For the text-containing cell, return its midpoint in [x, y] coordinate format. 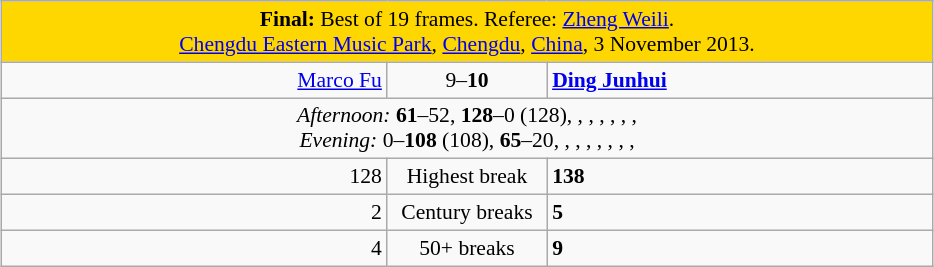
4 [194, 248]
Marco Fu [194, 80]
Ding Junhui [740, 80]
Century breaks [467, 213]
Final: Best of 19 frames. Referee: Zheng Weili. Chengdu Eastern Music Park, Chengdu, China, 3 November 2013. [467, 32]
Afternoon: 61–52, 128–0 (128), , , , , , , Evening: 0–108 (108), 65–20, , , , , , , , [467, 128]
9–10 [467, 80]
Highest break [467, 177]
5 [740, 213]
50+ breaks [467, 248]
2 [194, 213]
128 [194, 177]
138 [740, 177]
9 [740, 248]
